Find where the given text appears and provide that cell's center as (X, Y) coordinate. 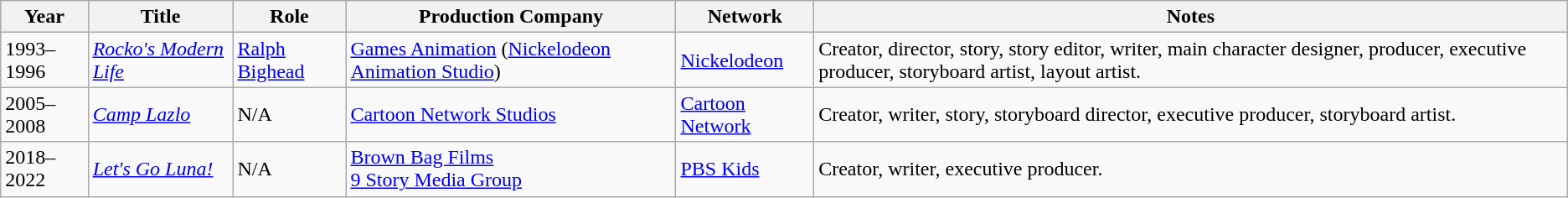
Role (290, 17)
Camp Lazlo (161, 114)
Games Animation (Nickelodeon Animation Studio) (511, 60)
Cartoon Network (745, 114)
Creator, writer, story, storyboard director, executive producer, storyboard artist. (1191, 114)
2005–2008 (44, 114)
Creator, director, story, story editor, writer, main character designer, producer, executive producer, storyboard artist, layout artist. (1191, 60)
Notes (1191, 17)
Title (161, 17)
Rocko's Modern Life (161, 60)
2018–2022 (44, 169)
1993–1996 (44, 60)
Nickelodeon (745, 60)
Year (44, 17)
Production Company (511, 17)
Network (745, 17)
PBS Kids (745, 169)
Ralph Bighead (290, 60)
Brown Bag Films9 Story Media Group (511, 169)
Let's Go Luna! (161, 169)
Creator, writer, executive producer. (1191, 169)
Cartoon Network Studios (511, 114)
